Return the [X, Y] coordinate for the center point of the cell that contains the specified text.  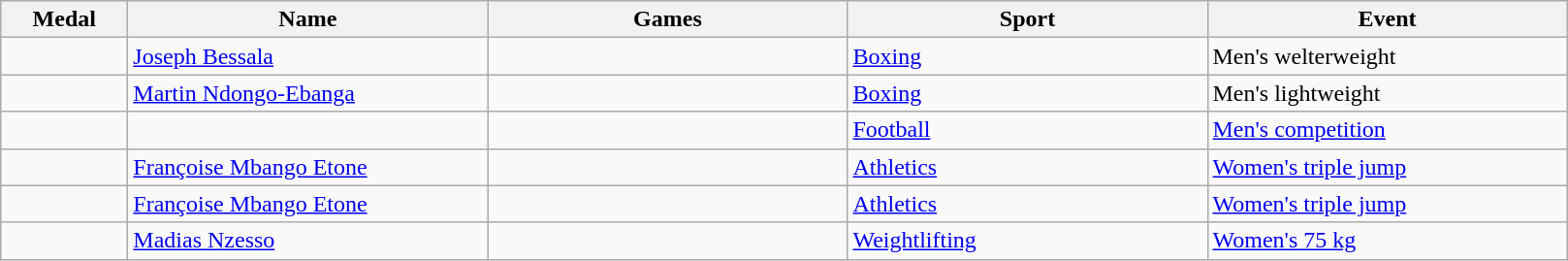
Martin Ndongo-Ebanga [308, 93]
Event [1387, 19]
Football [1028, 130]
Medal [64, 19]
Joseph Bessala [308, 56]
Men's lightweight [1387, 93]
Games [667, 19]
Madias Nzesso [308, 241]
Men's competition [1387, 130]
Women's 75 kg [1387, 241]
Name [308, 19]
Men's welterweight [1387, 56]
Sport [1028, 19]
Weightlifting [1028, 241]
